For the text-containing cell, return its midpoint in (X, Y) coordinate format. 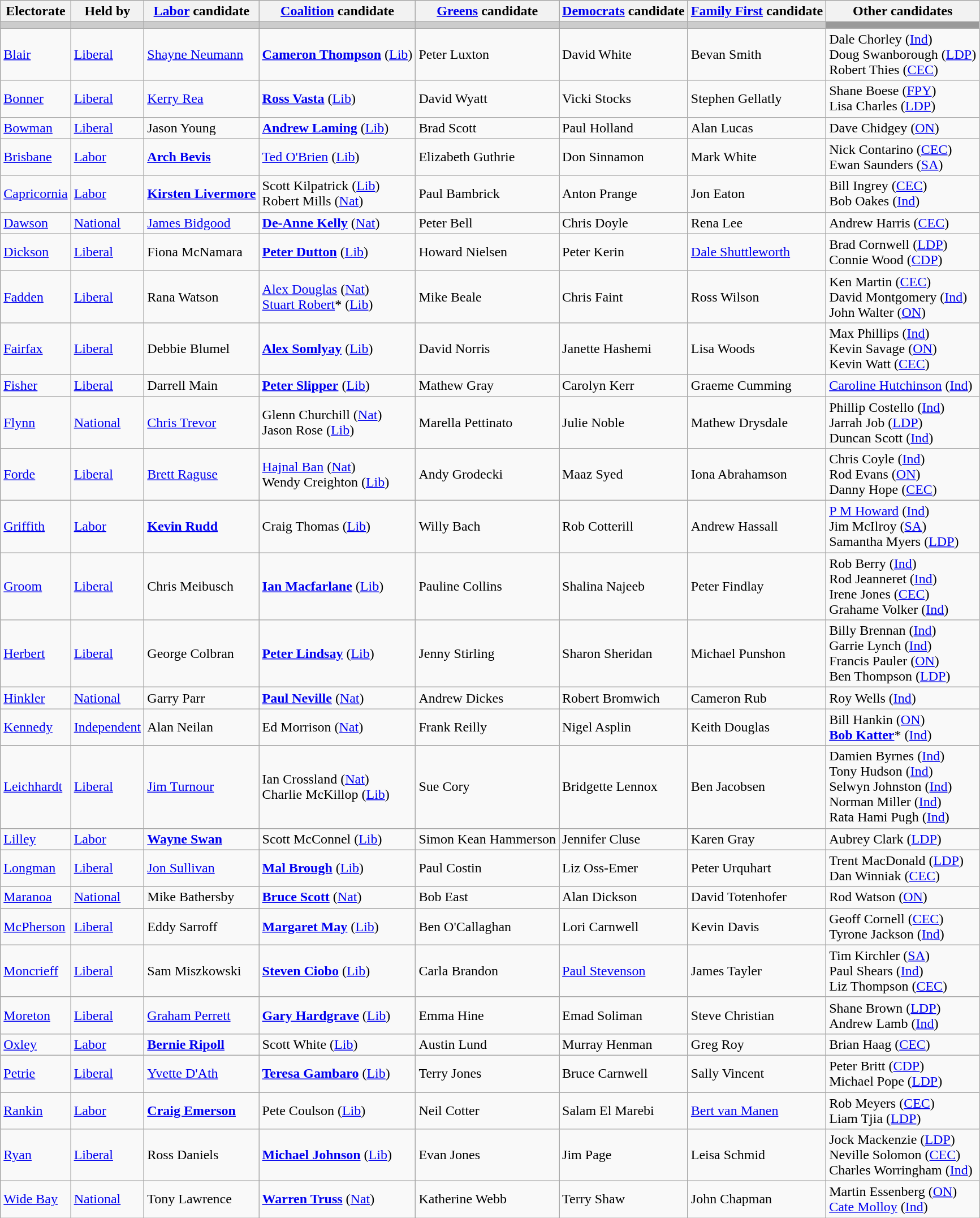
Aubrey Clark (LDP) (903, 839)
Kevin Davis (757, 927)
Rob Berry (Ind) Rod Jeanneret (Ind) Irene Jones (CEC) Grahame Volker (Ind) (903, 586)
Pauline Collins (487, 586)
Bill Hankin (ON) Bob Katter* (Ind) (903, 728)
Damien Byrnes (Ind) Tony Hudson (Ind) Selwyn Johnston (Ind) Norman Miller (Ind) Rata Hami Pugh (Ind) (903, 787)
Michael Punshon (757, 654)
Ross Daniels (201, 1155)
Bob East (487, 897)
Mathew Drysdale (757, 422)
Anton Prange (624, 193)
McPherson (36, 927)
Caroline Hutchinson (Ind) (903, 385)
Graeme Cumming (757, 385)
Ross Vasta (Lib) (337, 98)
Jenny Stirling (487, 654)
Jim Turnour (201, 787)
Jim Page (624, 1155)
Oxley (36, 1044)
Capricornia (36, 193)
Keith Douglas (757, 728)
Peter Kerin (624, 252)
Paul Neville (Nat) (337, 698)
Flynn (36, 422)
Andy Grodecki (487, 475)
Graham Perrett (201, 1015)
David Wyatt (487, 98)
Wide Bay (36, 1199)
Alan Neilan (201, 728)
Shalina Najeeb (624, 586)
De-Anne Kelly (Nat) (337, 223)
Marella Pettinato (487, 422)
Brisbane (36, 157)
Shayne Neumann (201, 54)
Gary Hardgrave (Lib) (337, 1015)
Garry Parr (201, 698)
John Chapman (757, 1199)
Democrats candidate (624, 11)
Andrew Harris (CEC) (903, 223)
P M Howard (Ind) Jim McIlroy (SA) Samantha Myers (LDP) (903, 527)
Greens candidate (487, 11)
Michael Johnson (Lib) (337, 1155)
Mike Beale (487, 296)
Kerry Rea (201, 98)
Nigel Asplin (624, 728)
Neil Cotter (487, 1110)
David Norris (487, 348)
Austin Lund (487, 1044)
Ian Macfarlane (Lib) (337, 586)
Rankin (36, 1110)
Peter Urquhart (757, 868)
Willy Bach (487, 527)
Ken Martin (CEC) David Montgomery (Ind) John Walter (ON) (903, 296)
Brad Scott (487, 128)
Scott White (Lib) (337, 1044)
Kennedy (36, 728)
Jock Mackenzie (LDP) Neville Solomon (CEC) Charles Worringham (Ind) (903, 1155)
Trent MacDonald (LDP) Dan Winniak (CEC) (903, 868)
Scott McConnel (Lib) (337, 839)
Wayne Swan (201, 839)
Bert van Manen (757, 1110)
Yvette D'Ath (201, 1074)
Other candidates (903, 11)
Alan Dickson (624, 897)
Shane Boese (FPY) Lisa Charles (LDP) (903, 98)
Rob Meyers (CEC) Liam Tjia (LDP) (903, 1110)
Tony Lawrence (201, 1199)
Pete Coulson (Lib) (337, 1110)
Jon Eaton (757, 193)
Billy Brennan (Ind) Garrie Lynch (Ind) Francis Pauler (ON) Ben Thompson (LDP) (903, 654)
Leichhardt (36, 787)
Liz Oss-Emer (624, 868)
Paul Stevenson (624, 971)
Fairfax (36, 348)
Blair (36, 54)
Alan Lucas (757, 128)
Electorate (36, 11)
Peter Slipper (Lib) (337, 385)
Longman (36, 868)
Groom (36, 586)
Salam El Marebi (624, 1110)
Rena Lee (757, 223)
Bruce Carnwell (624, 1074)
Carolyn Kerr (624, 385)
Janette Hashemi (624, 348)
David White (624, 54)
Stephen Gellatly (757, 98)
Greg Roy (757, 1044)
Lilley (36, 839)
Ben O'Callaghan (487, 927)
Andrew Hassall (757, 527)
Andrew Dickes (487, 698)
Terry Shaw (624, 1199)
Ross Wilson (757, 296)
Bowman (36, 128)
Ted O'Brien (Lib) (337, 157)
Craig Emerson (201, 1110)
Paul Bambrick (487, 193)
Kevin Rudd (201, 527)
Jon Sullivan (201, 868)
Elizabeth Guthrie (487, 157)
Sharon Sheridan (624, 654)
Rod Watson (ON) (903, 897)
Teresa Gambaro (Lib) (337, 1074)
Howard Nielsen (487, 252)
Fisher (36, 385)
Frank Reilly (487, 728)
Jason Young (201, 128)
Paul Costin (487, 868)
Brian Haag (CEC) (903, 1044)
Paul Holland (624, 128)
James Bidgood (201, 223)
Julie Noble (624, 422)
Robert Bromwich (624, 698)
Griffith (36, 527)
Craig Thomas (Lib) (337, 527)
Dale Shuttleworth (757, 252)
Don Sinnamon (624, 157)
Evan Jones (487, 1155)
David Totenhofer (757, 897)
Family First candidate (757, 11)
Rana Watson (201, 296)
Cameron Rub (757, 698)
Maaz Syed (624, 475)
Steven Ciobo (Lib) (337, 971)
Sue Cory (487, 787)
Chris Coyle (Ind) Rod Evans (ON) Danny Hope (CEC) (903, 475)
Moncrieff (36, 971)
Bonner (36, 98)
Karen Gray (757, 839)
Bevan Smith (757, 54)
Dale Chorley (Ind) Doug Swanborough (LDP) Robert Thies (CEC) (903, 54)
Independent (107, 728)
Sally Vincent (757, 1074)
Brett Raguse (201, 475)
Dave Chidgey (ON) (903, 128)
Nick Contarino (CEC) Ewan Saunders (SA) (903, 157)
Geoff Cornell (CEC) Tyrone Jackson (Ind) (903, 927)
Chris Faint (624, 296)
Max Phillips (Ind) Kevin Savage (ON) Kevin Watt (CEC) (903, 348)
Murray Henman (624, 1044)
Terry Jones (487, 1074)
Hinkler (36, 698)
Forde (36, 475)
Vicki Stocks (624, 98)
Roy Wells (Ind) (903, 698)
Ryan (36, 1155)
Mal Brough (Lib) (337, 868)
Ian Crossland (Nat) Charlie McKillop (Lib) (337, 787)
Lori Carnwell (624, 927)
Shane Brown (LDP) Andrew Lamb (Ind) (903, 1015)
James Tayler (757, 971)
Mark White (757, 157)
Coalition candidate (337, 11)
Herbert (36, 654)
Fiona McNamara (201, 252)
Bridgette Lennox (624, 787)
Ed Morrison (Nat) (337, 728)
Martin Essenberg (ON) Cate Molloy (Ind) (903, 1199)
Jennifer Cluse (624, 839)
Bill Ingrey (CEC) Bob Oakes (Ind) (903, 193)
Warren Truss (Nat) (337, 1199)
George Colbran (201, 654)
Arch Bevis (201, 157)
Peter Britt (CDP) Michael Pope (LDP) (903, 1074)
Peter Findlay (757, 586)
Peter Lindsay (Lib) (337, 654)
Alex Somlyay (Lib) (337, 348)
Leisa Schmid (757, 1155)
Simon Kean Hammerson (487, 839)
Dickson (36, 252)
Margaret May (Lib) (337, 927)
Andrew Laming (Lib) (337, 128)
Peter Dutton (Lib) (337, 252)
Lisa Woods (757, 348)
Petrie (36, 1074)
Eddy Sarroff (201, 927)
Peter Luxton (487, 54)
Debbie Blumel (201, 348)
Chris Meibusch (201, 586)
Dawson (36, 223)
Tim Kirchler (SA) Paul Shears (Ind) Liz Thompson (CEC) (903, 971)
Phillip Costello (Ind) Jarrah Job (LDP) Duncan Scott (Ind) (903, 422)
Carla Brandon (487, 971)
Glenn Churchill (Nat) Jason Rose (Lib) (337, 422)
Bernie Ripoll (201, 1044)
Rob Cotterill (624, 527)
Scott Kilpatrick (Lib)Robert Mills (Nat) (337, 193)
Iona Abrahamson (757, 475)
Steve Christian (757, 1015)
Ben Jacobsen (757, 787)
Maranoa (36, 897)
Mike Bathersby (201, 897)
Held by (107, 11)
Labor candidate (201, 11)
Emma Hine (487, 1015)
Katherine Webb (487, 1199)
Hajnal Ban (Nat) Wendy Creighton (Lib) (337, 475)
Fadden (36, 296)
Alex Douglas (Nat) Stuart Robert* (Lib) (337, 296)
Mathew Gray (487, 385)
Brad Cornwell (LDP)Connie Wood (CDP) (903, 252)
Chris Trevor (201, 422)
Chris Doyle (624, 223)
Cameron Thompson (Lib) (337, 54)
Bruce Scott (Nat) (337, 897)
Peter Bell (487, 223)
Moreton (36, 1015)
Sam Miszkowski (201, 971)
Darrell Main (201, 385)
Kirsten Livermore (201, 193)
Emad Soliman (624, 1015)
